From the cell containing the given text, extract its center point as [X, Y] coordinate. 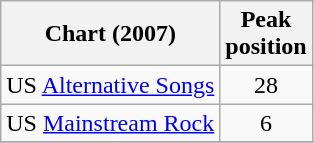
US Alternative Songs [110, 85]
US Mainstream Rock [110, 123]
6 [266, 123]
Peakposition [266, 34]
Chart (2007) [110, 34]
28 [266, 85]
